Identify which cell holds the provided text, then report its [x, y] central coordinate. 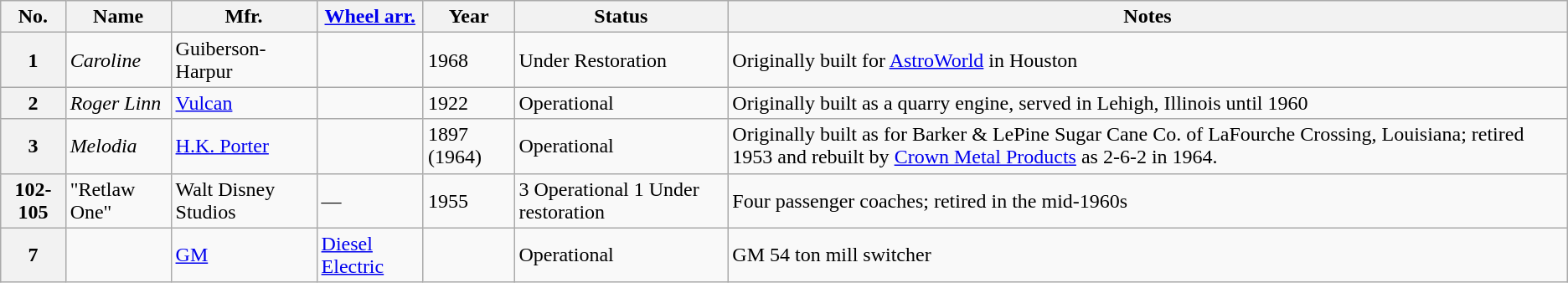
102-105 [34, 201]
Wheel arr. [370, 17]
Notes [1148, 17]
Roger Linn [118, 103]
Under Restoration [622, 60]
Guiberson-Harpur [244, 60]
Status [622, 17]
H.K. Porter [244, 146]
Mfr. [244, 17]
Melodia [118, 146]
Vulcan [244, 103]
No. [34, 17]
Originally built for AstroWorld in Houston [1148, 60]
Originally built as a quarry engine, served in Lehigh, Illinois until 1960 [1148, 103]
Four passenger coaches; retired in the mid-1960s [1148, 201]
Name [118, 17]
2 [34, 103]
GM [244, 255]
1922 [468, 103]
7 [34, 255]
1897 (1964) [468, 146]
Diesel Electric [370, 255]
3 Operational 1 Under restoration [622, 201]
1968 [468, 60]
Walt Disney Studios [244, 201]
1 [34, 60]
— [370, 201]
GM 54 ton mill switcher [1148, 255]
Caroline [118, 60]
3 [34, 146]
"Retlaw One" [118, 201]
1955 [468, 201]
Year [468, 17]
